Detect which cell encompasses the target text, then output its [x, y] center coordinate. 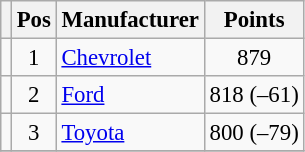
1 [34, 58]
879 [254, 58]
Manufacturer [130, 20]
800 (–79) [254, 133]
Toyota [130, 133]
Ford [130, 95]
Chevrolet [130, 58]
818 (–61) [254, 95]
Points [254, 20]
3 [34, 133]
Pos [34, 20]
2 [34, 95]
